Locate the cell with the specified text and output its (x, y) center coordinate. 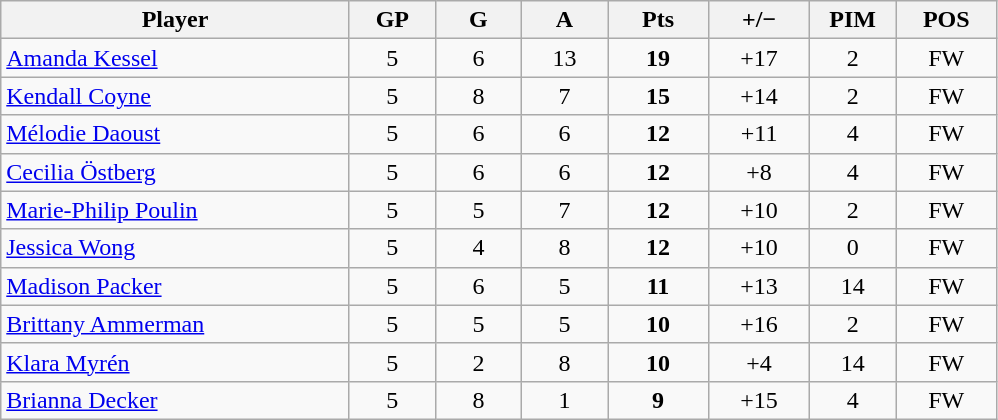
G (478, 20)
+8 (760, 172)
+16 (760, 324)
0 (853, 248)
+15 (760, 400)
+13 (760, 286)
PIM (853, 20)
15 (658, 96)
Brittany Ammerman (176, 324)
Marie-Philip Poulin (176, 210)
Klara Myrén (176, 362)
POS (946, 20)
Brianna Decker (176, 400)
Player (176, 20)
Mélodie Daoust (176, 134)
13 (564, 58)
GP (392, 20)
Madison Packer (176, 286)
+4 (760, 362)
A (564, 20)
11 (658, 286)
Amanda Kessel (176, 58)
Jessica Wong (176, 248)
+11 (760, 134)
Kendall Coyne (176, 96)
+17 (760, 58)
1 (564, 400)
+14 (760, 96)
+/− (760, 20)
Pts (658, 20)
Cecilia Östberg (176, 172)
19 (658, 58)
9 (658, 400)
